Provide the (X, Y) coordinate of the cell's center where the given text is located.  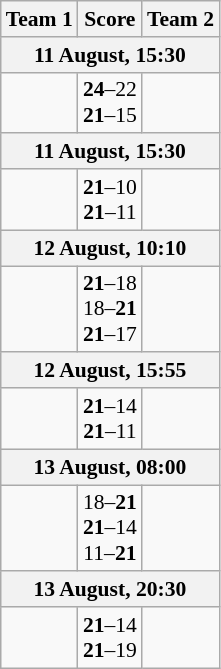
21–1421–11 (110, 418)
18–2121–1411–21 (110, 528)
Team 2 (180, 19)
24–2221–15 (110, 102)
Team 1 (40, 19)
21–1021–11 (110, 200)
21–1818–2121–17 (110, 310)
Score (110, 19)
13 August, 20:30 (110, 590)
12 August, 10:10 (110, 248)
13 August, 08:00 (110, 467)
21–1421–19 (110, 638)
12 August, 15:55 (110, 371)
